Capture the cell that displays the provided text and extract its [x, y] central coordinate. 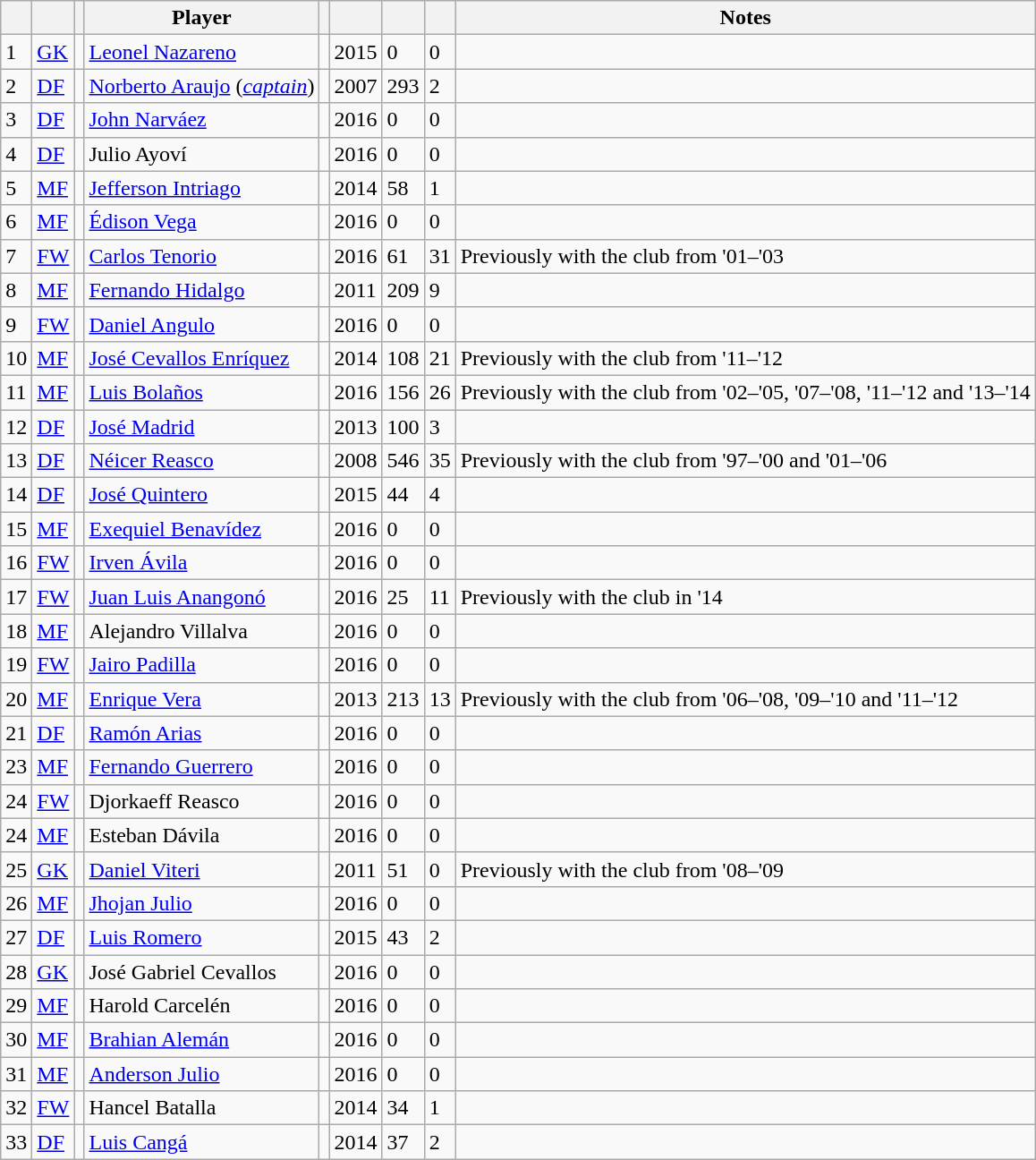
44 [403, 495]
John Narváez [202, 120]
28 [16, 971]
Fernando Hidalgo [202, 290]
2007 [356, 86]
23 [16, 767]
19 [16, 665]
34 [403, 1108]
Luis Cangá [202, 1142]
Luis Romero [202, 937]
32 [16, 1108]
Juan Luis Anangonó [202, 597]
Previously with the club from '08–'09 [745, 869]
Brahian Alemán [202, 1040]
17 [16, 597]
Jefferson Intriago [202, 188]
Norberto Araujo (captain) [202, 86]
156 [403, 392]
Ramón Arias [202, 733]
58 [403, 188]
33 [16, 1142]
37 [403, 1142]
Exequiel Benavídez [202, 529]
213 [403, 699]
Previously with the club from '02–'05, '07–'08, '11–'12 and '13–'14 [745, 392]
6 [16, 222]
5 [16, 188]
Previously with the club from '06–'08, '09–'10 and '11–'12 [745, 699]
Player [202, 18]
29 [16, 1006]
Hancel Batalla [202, 1108]
12 [16, 427]
Anderson Julio [202, 1074]
7 [16, 256]
30 [16, 1040]
209 [403, 290]
Julio Ayoví [202, 154]
546 [403, 461]
8 [16, 290]
14 [16, 495]
293 [403, 86]
27 [16, 937]
Esteban Dávila [202, 835]
61 [403, 256]
35 [440, 461]
Previously with the club in '14 [745, 597]
Harold Carcelén [202, 1006]
Enrique Vera [202, 699]
José Gabriel Cevallos [202, 971]
Daniel Viteri [202, 869]
Daniel Angulo [202, 324]
100 [403, 427]
Notes [745, 18]
José Quintero [202, 495]
Néicer Reasco [202, 461]
Previously with the club from '11–'12 [745, 358]
43 [403, 937]
108 [403, 358]
2008 [356, 461]
José Cevallos Enríquez [202, 358]
Fernando Guerrero [202, 767]
15 [16, 529]
Djorkaeff Reasco [202, 801]
Previously with the club from '01–'03 [745, 256]
Jhojan Julio [202, 903]
Alejandro Villalva [202, 631]
18 [16, 631]
Carlos Tenorio [202, 256]
20 [16, 699]
Jairo Padilla [202, 665]
10 [16, 358]
Irven Ávila [202, 563]
51 [403, 869]
José Madrid [202, 427]
Édison Vega [202, 222]
Previously with the club from '97–'00 and '01–'06 [745, 461]
Leonel Nazareno [202, 52]
16 [16, 563]
Luis Bolaños [202, 392]
